Pinpoint the cell where the given text exists, returning its [x, y] midpoint coordinate. 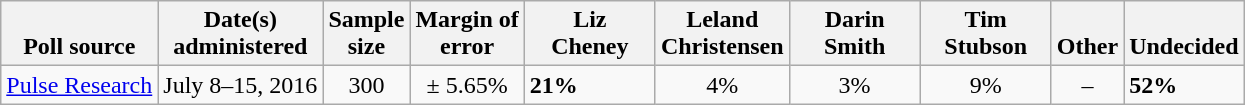
Other [1087, 34]
TimStubson [986, 34]
Date(s)administered [240, 34]
LelandChristensen [722, 34]
± 5.65% [467, 85]
Poll source [80, 34]
4% [722, 85]
– [1087, 85]
21% [590, 85]
300 [366, 85]
Undecided [1184, 34]
9% [986, 85]
DarinSmith [854, 34]
July 8–15, 2016 [240, 85]
LizCheney [590, 34]
Margin oferror [467, 34]
Pulse Research [80, 85]
Samplesize [366, 34]
52% [1184, 85]
3% [854, 85]
